Return the [X, Y] coordinate for the center point of the cell that contains the specified text.  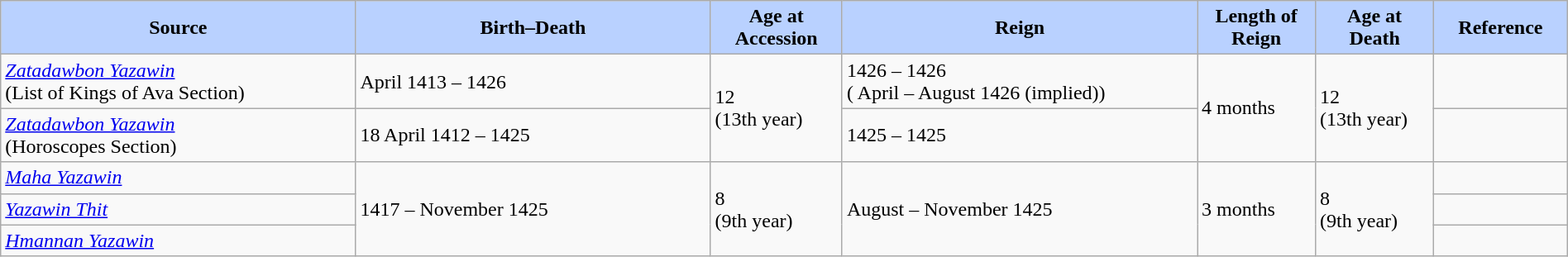
1417 – November 1425 [533, 209]
Birth–Death [533, 28]
Age at Death [1374, 28]
Zatadawbon Yazawin (List of Kings of Ava Section) [179, 81]
18 April 1412 – 1425 [533, 136]
Hmannan Yazawin [179, 240]
Age at Accession [776, 28]
Length of Reign [1257, 28]
April 1413 – 1426 [533, 81]
4 months [1257, 108]
Yazawin Thit [179, 209]
Reference [1501, 28]
Reign [1019, 28]
August – November 1425 [1019, 209]
3 months [1257, 209]
Zatadawbon Yazawin (Horoscopes Section) [179, 136]
Maha Yazawin [179, 178]
1426 – 1426 ( April – August 1426 (implied)) [1019, 81]
Source [179, 28]
1425 – 1425 [1019, 136]
